Provide the [x, y] coordinate of the cell's center where the given text is located.  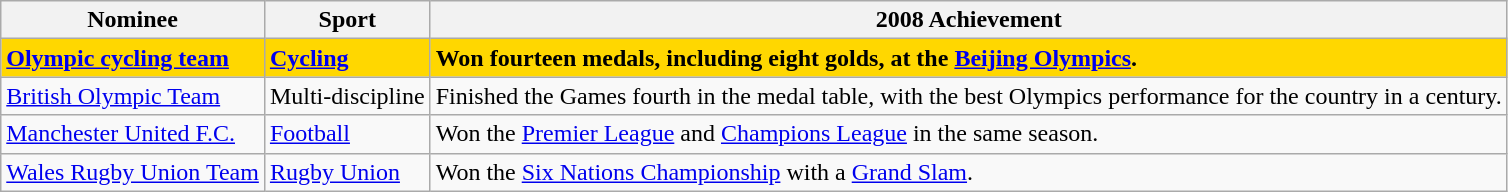
Multi-discipline [347, 96]
Sport [347, 20]
Nominee [133, 20]
Football [347, 134]
Won the Premier League and Champions League in the same season. [968, 134]
Wales Rugby Union Team [133, 172]
2008 Achievement [968, 20]
Manchester United F.C. [133, 134]
Won fourteen medals, including eight golds, at the Beijing Olympics. [968, 58]
Cycling [347, 58]
Rugby Union [347, 172]
Won the Six Nations Championship with a Grand Slam. [968, 172]
Finished the Games fourth in the medal table, with the best Olympics performance for the country in a century. [968, 96]
Olympic cycling team [133, 58]
British Olympic Team [133, 96]
